Find where the given text appears and provide that cell's center as [x, y] coordinate. 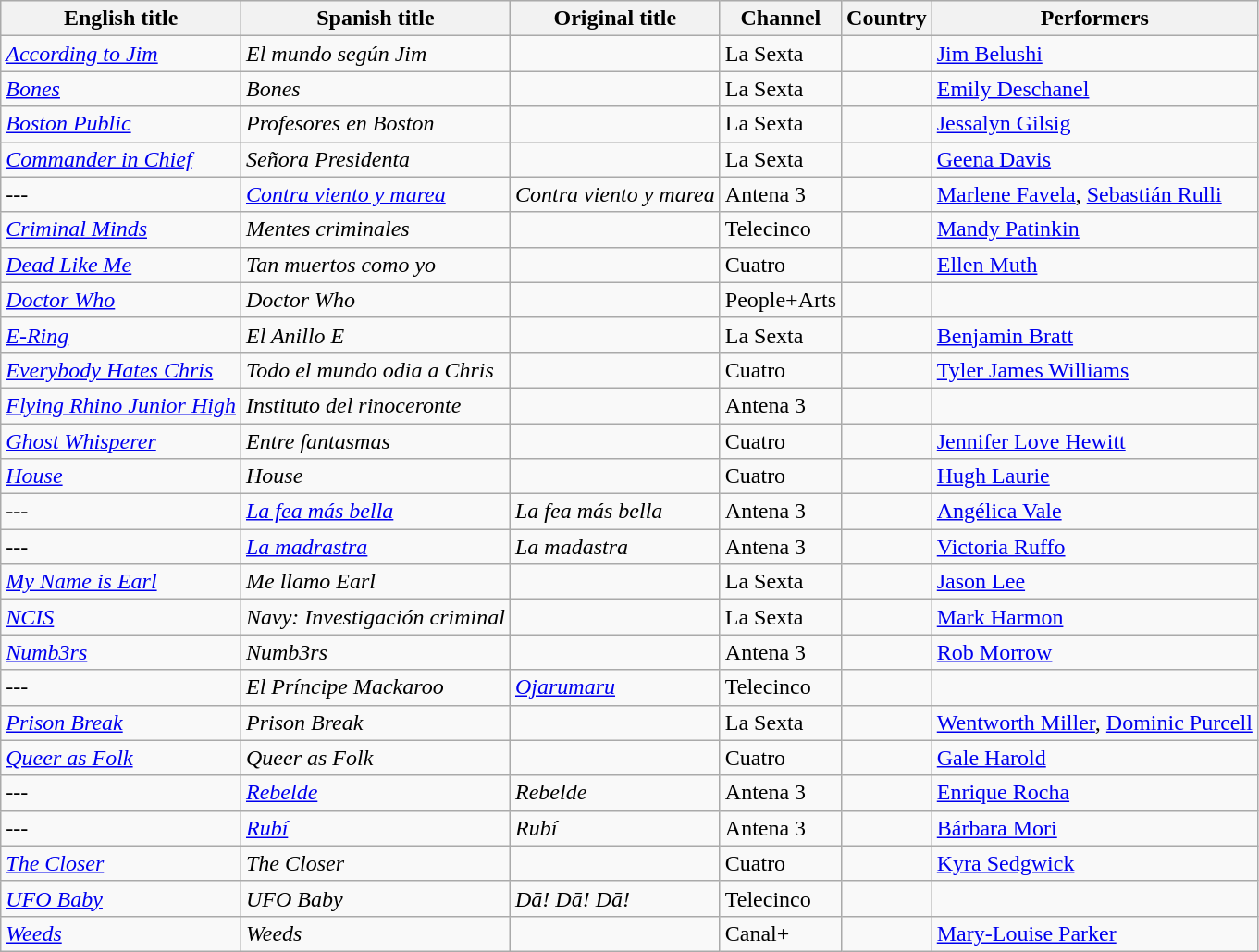
Marlene Favela, Sebastián Rulli [1094, 194]
Mandy Patinkin [1094, 229]
Rob Morrow [1094, 652]
Enrique Rocha [1094, 793]
Entre fantasmas [376, 441]
Everybody Hates Chris [121, 370]
Victoria Ruffo [1094, 547]
Tan muertos como yo [376, 265]
According to Jim [121, 54]
El mundo según Jim [376, 54]
El Príncipe Mackaroo [376, 687]
Channel [781, 19]
Me llamo Earl [376, 582]
Señora Presidenta [376, 159]
Wentworth Miller, Dominic Purcell [1094, 723]
Ghost Whisperer [121, 441]
Mentes criminales [376, 229]
Country [887, 19]
Dead Like Me [121, 265]
Bárbara Mori [1094, 828]
Performers [1094, 19]
Dā! Dā! Dā! [614, 898]
La madrastra [376, 547]
English title [121, 19]
Mary-Louise Parker [1094, 933]
El Anillo E [376, 335]
Instituto del rinoceronte [376, 405]
Ellen Muth [1094, 265]
Kyra Sedgwick [1094, 863]
Jessalyn Gilsig [1094, 124]
E-Ring [121, 335]
Jim Belushi [1094, 54]
Flying Rhino Junior High [121, 405]
Profesores en Boston [376, 124]
Tyler James Williams [1094, 370]
Ojarumaru [614, 687]
Emily Deschanel [1094, 89]
La madastra [614, 547]
Navy: Investigación criminal [376, 617]
Boston Public [121, 124]
Spanish title [376, 19]
Mark Harmon [1094, 617]
People+Arts [781, 300]
Commander in Chief [121, 159]
Jason Lee [1094, 582]
Original title [614, 19]
Hugh Laurie [1094, 476]
NCIS [121, 617]
Todo el mundo odia a Chris [376, 370]
Jennifer Love Hewitt [1094, 441]
Canal+ [781, 933]
My Name is Earl [121, 582]
Angélica Vale [1094, 512]
Benjamin Bratt [1094, 335]
Criminal Minds [121, 229]
Gale Harold [1094, 758]
Geena Davis [1094, 159]
